Return the [X, Y] coordinate for the center point of the cell that contains the specified text.  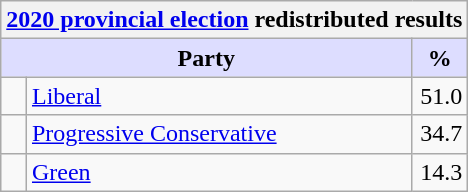
Party [206, 58]
51.0 [440, 96]
Liberal [218, 96]
2020 provincial election redistributed results [234, 20]
Green [218, 172]
% [440, 58]
34.7 [440, 134]
14.3 [440, 172]
Progressive Conservative [218, 134]
